From the cell containing the given text, extract its center point as (X, Y) coordinate. 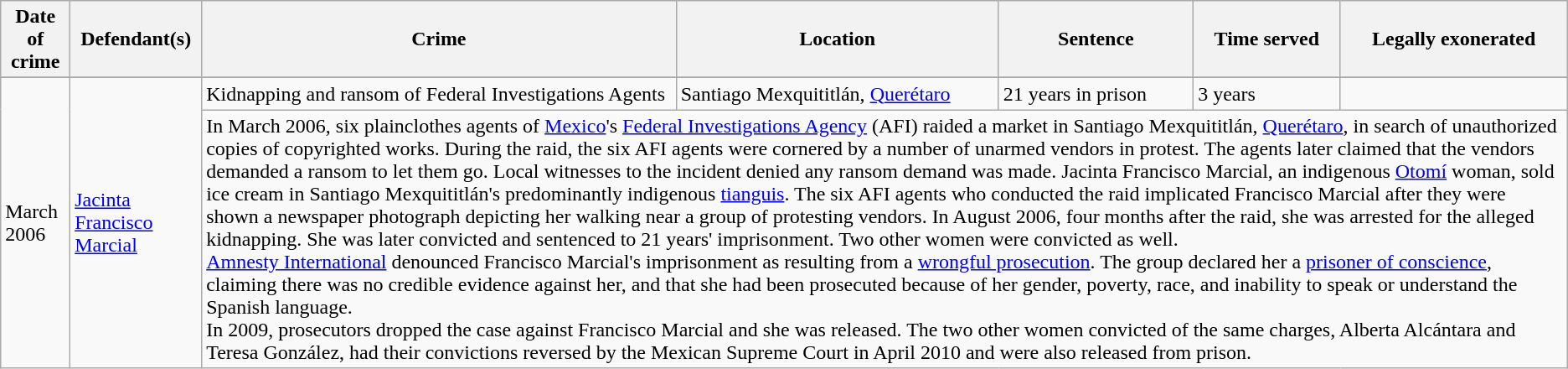
Santiago Mexquititlán, Querétaro (838, 94)
Kidnapping and ransom of Federal Investigations Agents (439, 94)
Defendant(s) (136, 39)
Crime (439, 39)
Sentence (1096, 39)
Location (838, 39)
Date of crime (35, 39)
21 years in prison (1096, 94)
3 years (1266, 94)
Jacinta Francisco Marcial (136, 223)
Legally exonerated (1454, 39)
Time served (1266, 39)
March 2006 (35, 223)
